Provide the [X, Y] coordinate of the cell's center where the given text is located.  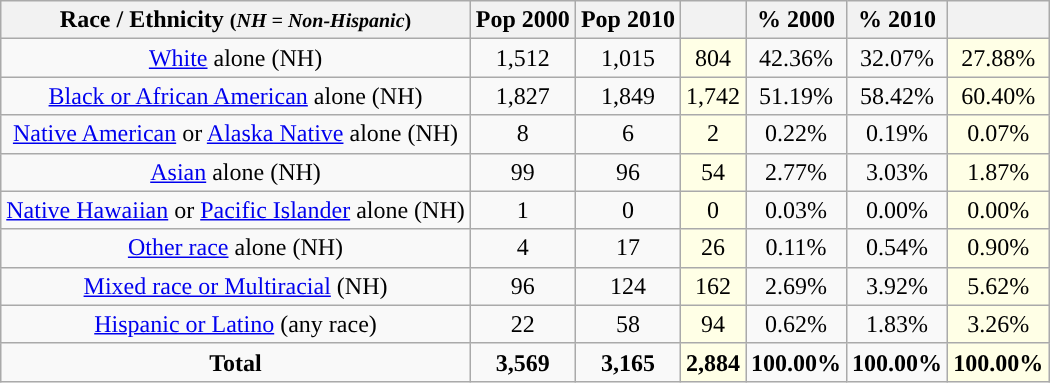
54 [712, 172]
26 [712, 248]
3,569 [522, 362]
1,742 [712, 96]
1.87% [998, 172]
58 [628, 324]
0.03% [796, 210]
2 [712, 134]
Total [236, 362]
% 2010 [898, 20]
White alone (NH) [236, 58]
1,512 [522, 58]
2.77% [796, 172]
58.42% [898, 96]
3,165 [628, 362]
3.03% [898, 172]
3.92% [898, 286]
2,884 [712, 362]
Black or African American alone (NH) [236, 96]
Native American or Alaska Native alone (NH) [236, 134]
60.40% [998, 96]
% 2000 [796, 20]
99 [522, 172]
Race / Ethnicity (NH = Non-Hispanic) [236, 20]
0.90% [998, 248]
Pop 2010 [628, 20]
17 [628, 248]
Asian alone (NH) [236, 172]
0.54% [898, 248]
0.19% [898, 134]
94 [712, 324]
0.07% [998, 134]
2.69% [796, 286]
51.19% [796, 96]
Mixed race or Multiracial (NH) [236, 286]
8 [522, 134]
Other race alone (NH) [236, 248]
0.62% [796, 324]
0.11% [796, 248]
3.26% [998, 324]
0.22% [796, 134]
1,015 [628, 58]
Native Hawaiian or Pacific Islander alone (NH) [236, 210]
Hispanic or Latino (any race) [236, 324]
Pop 2000 [522, 20]
32.07% [898, 58]
42.36% [796, 58]
1,827 [522, 96]
124 [628, 286]
162 [712, 286]
27.88% [998, 58]
1,849 [628, 96]
1 [522, 210]
22 [522, 324]
1.83% [898, 324]
4 [522, 248]
5.62% [998, 286]
6 [628, 134]
804 [712, 58]
